Capture the cell that displays the provided text and extract its [X, Y] central coordinate. 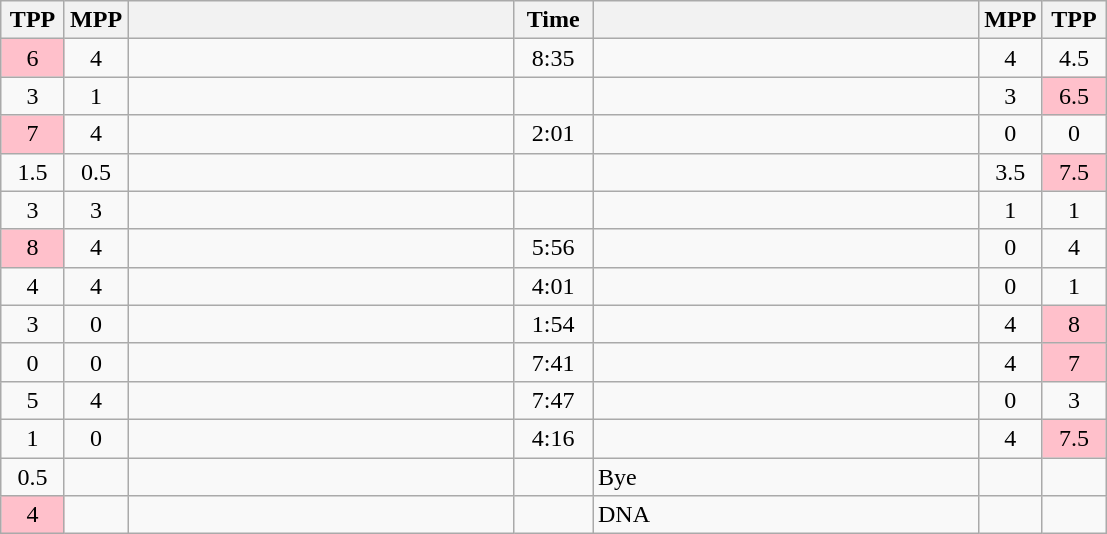
8:35 [554, 58]
7:41 [554, 362]
2:01 [554, 134]
DNA [785, 515]
1:54 [554, 324]
4:01 [554, 286]
Time [554, 20]
7:47 [554, 400]
5:56 [554, 248]
Bye [785, 477]
3.5 [1011, 172]
4.5 [1074, 58]
5 [33, 400]
6.5 [1074, 96]
1.5 [33, 172]
4:16 [554, 438]
6 [33, 58]
